Extract the (X, Y) coordinate from the center of the cell holding the provided text.  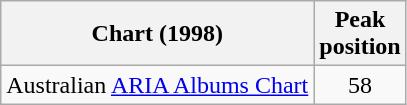
Australian ARIA Albums Chart (158, 85)
Chart (1998) (158, 34)
Peak position (360, 34)
58 (360, 85)
